Find where the given text appears and provide that cell's center as [x, y] coordinate. 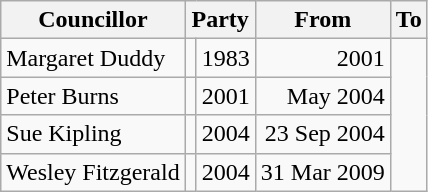
May 2004 [322, 96]
Peter Burns [93, 96]
Wesley Fitzgerald [93, 172]
Councillor [93, 20]
Sue Kipling [93, 134]
Margaret Duddy [93, 58]
1983 [226, 58]
31 Mar 2009 [322, 172]
From [322, 20]
Party [220, 20]
To [408, 20]
23 Sep 2004 [322, 134]
